Detect which cell encompasses the target text, then output its [x, y] center coordinate. 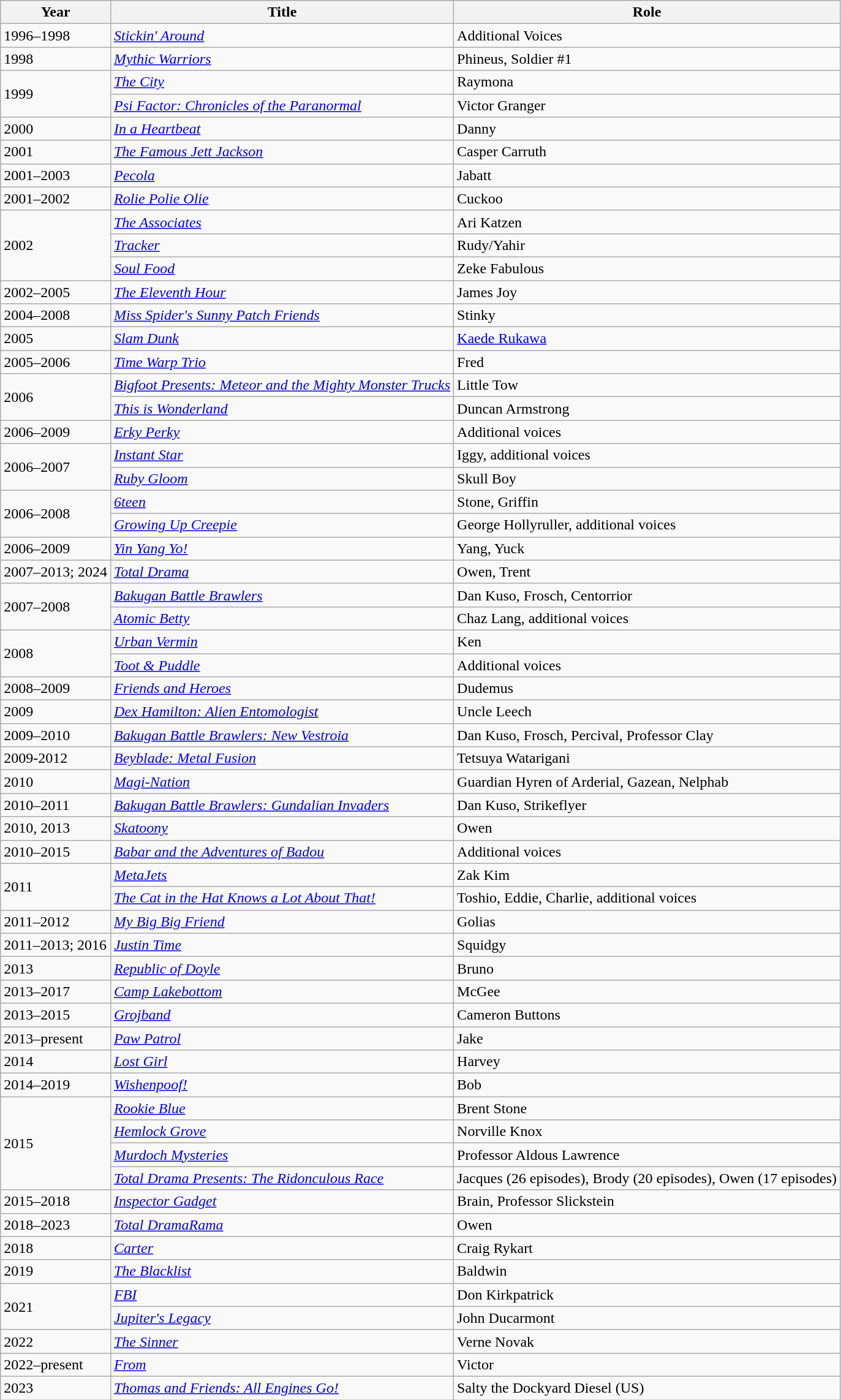
Stinky [647, 316]
Bruno [647, 968]
Don Kirkpatrick [647, 1295]
Role [647, 12]
Tracker [282, 245]
Guardian Hyren of Arderial, Gazean, Nelphab [647, 782]
2008 [56, 653]
Camp Lakebottom [282, 991]
Friends and Heroes [282, 689]
Little Tow [647, 385]
Bakugan Battle Brawlers: Gundalian Invaders [282, 805]
Rolie Polie Olie [282, 199]
Time Warp Trio [282, 362]
Total DramaRama [282, 1225]
Ari Katzen [647, 222]
McGee [647, 991]
2014–2019 [56, 1085]
2005 [56, 339]
Fred [647, 362]
The Sinner [282, 1341]
2014 [56, 1062]
2013–present [56, 1039]
2008–2009 [56, 689]
6teen [282, 502]
Urban Vermin [282, 641]
Jabatt [647, 175]
2018 [56, 1248]
Psi Factor: Chronicles of the Paranormal [282, 105]
From [282, 1364]
2015 [56, 1143]
Raymona [647, 82]
James Joy [647, 292]
Bakugan Battle Brawlers [282, 595]
Ken [647, 641]
2021 [56, 1306]
2005–2006 [56, 362]
Atomic Betty [282, 618]
2013–2017 [56, 991]
2007–2008 [56, 607]
Paw Patrol [282, 1039]
Dan Kuso, Frosch, Percival, Professor Clay [647, 735]
2006 [56, 397]
Dan Kuso, Strikeflyer [647, 805]
Wishenpoof! [282, 1085]
Uncle Leech [647, 712]
2010–2015 [56, 852]
2023 [56, 1388]
2009-2012 [56, 759]
Republic of Doyle [282, 968]
Kaede Rukawa [647, 339]
2009 [56, 712]
Total Drama [282, 572]
Harvey [647, 1062]
Inspector Gadget [282, 1201]
Rudy/Yahir [647, 245]
The Associates [282, 222]
Skull Boy [647, 479]
Stickin' Around [282, 36]
Dex Hamilton: Alien Entomologist [282, 712]
Professor Aldous Lawrence [647, 1155]
Toot & Puddle [282, 665]
1998 [56, 59]
2001 [56, 152]
Squidgy [647, 945]
Victor [647, 1364]
Carter [282, 1248]
Dudemus [647, 689]
The Eleventh Hour [282, 292]
FBI [282, 1295]
Baldwin [647, 1271]
Zak Kim [647, 875]
Magi-Nation [282, 782]
John Ducarmont [647, 1318]
2002–2005 [56, 292]
2022–present [56, 1364]
Growing Up Creepie [282, 525]
Skatoony [282, 828]
2001–2003 [56, 175]
2013–2015 [56, 1015]
Yang, Yuck [647, 548]
Hemlock Grove [282, 1132]
2006–2007 [56, 467]
Dan Kuso, Frosch, Centorrior [647, 595]
Lost Girl [282, 1062]
Additional Voices [647, 36]
The City [282, 82]
Cameron Buttons [647, 1015]
Bigfoot Presents: Meteor and the Mighty Monster Trucks [282, 385]
Instant Star [282, 455]
Salty the Dockyard Diesel (US) [647, 1388]
Bob [647, 1085]
The Famous Jett Jackson [282, 152]
Stone, Griffin [647, 502]
Rookie Blue [282, 1108]
Owen, Trent [647, 572]
Total Drama Presents: The Ridonculous Race [282, 1178]
2013 [56, 968]
Cuckoo [647, 199]
Babar and the Adventures of Badou [282, 852]
Justin Time [282, 945]
Jacques (26 episodes), Brody (20 episodes), Owen (17 episodes) [647, 1178]
2001–2002 [56, 199]
Jake [647, 1039]
2011 [56, 887]
Zeke Fabulous [647, 268]
Yin Yang Yo! [282, 548]
Brent Stone [647, 1108]
Tetsuya Watarigani [647, 759]
2009–2010 [56, 735]
2010–2011 [56, 805]
2015–2018 [56, 1201]
The Blacklist [282, 1271]
Jupiter's Legacy [282, 1318]
2019 [56, 1271]
George Hollyruller, additional voices [647, 525]
Erky Perky [282, 432]
2018–2023 [56, 1225]
Grojband [282, 1015]
This is Wonderland [282, 409]
Victor Granger [647, 105]
Phineus, Soldier #1 [647, 59]
1999 [56, 94]
Golias [647, 921]
MetaJets [282, 875]
2010, 2013 [56, 828]
Title [282, 12]
2000 [56, 129]
Year [56, 12]
Mythic Warriors [282, 59]
Beyblade: Metal Fusion [282, 759]
2006–2008 [56, 513]
My Big Big Friend [282, 921]
Norville Knox [647, 1132]
1996–1998 [56, 36]
Casper Carruth [647, 152]
2004–2008 [56, 316]
Murdoch Mysteries [282, 1155]
Danny [647, 129]
Chaz Lang, additional voices [647, 618]
Thomas and Friends: All Engines Go! [282, 1388]
Bakugan Battle Brawlers: New Vestroia [282, 735]
Miss Spider's Sunny Patch Friends [282, 316]
2002 [56, 245]
2022 [56, 1341]
Verne Novak [647, 1341]
Slam Dunk [282, 339]
Toshio, Eddie, Charlie, additional voices [647, 898]
Iggy, additional voices [647, 455]
Soul Food [282, 268]
2010 [56, 782]
2011–2012 [56, 921]
2007–2013; 2024 [56, 572]
Craig Rykart [647, 1248]
The Cat in the Hat Knows a Lot About That! [282, 898]
In a Heartbeat [282, 129]
Brain, Professor Slickstein [647, 1201]
Duncan Armstrong [647, 409]
Ruby Gloom [282, 479]
Pecola [282, 175]
2011–2013; 2016 [56, 945]
